Pinpoint the cell where the given text exists, returning its (x, y) midpoint coordinate. 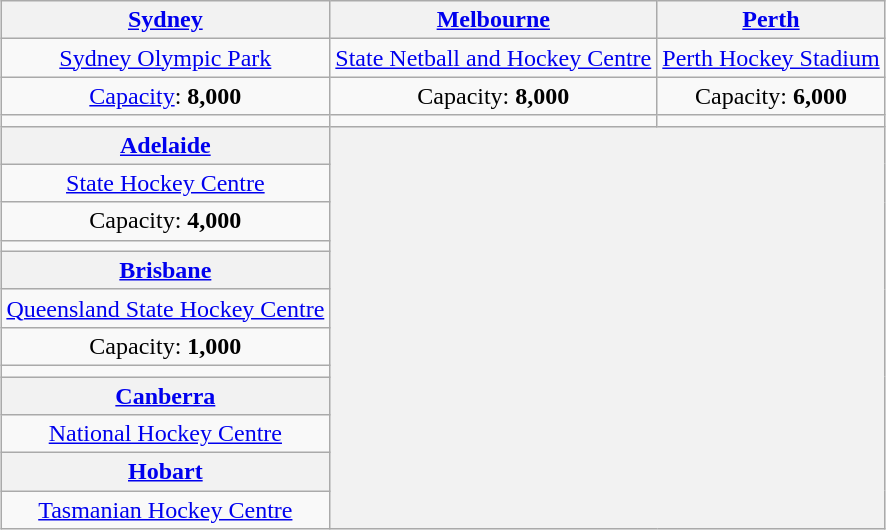
Adelaide (166, 145)
Brisbane (166, 270)
Sydney (166, 20)
National Hockey Centre (166, 434)
Sydney Olympic Park (166, 58)
State Hockey Centre (166, 183)
Hobart (166, 472)
Canberra (166, 395)
Perth Hockey Stadium (771, 58)
Capacity: 1,000 (166, 346)
Capacity: 6,000 (771, 96)
Tasmanian Hockey Centre (166, 510)
Queensland State Hockey Centre (166, 308)
Perth (771, 20)
Capacity: 4,000 (166, 221)
Melbourne (494, 20)
State Netball and Hockey Centre (494, 58)
